Identify which cell holds the provided text, then report its (X, Y) central coordinate. 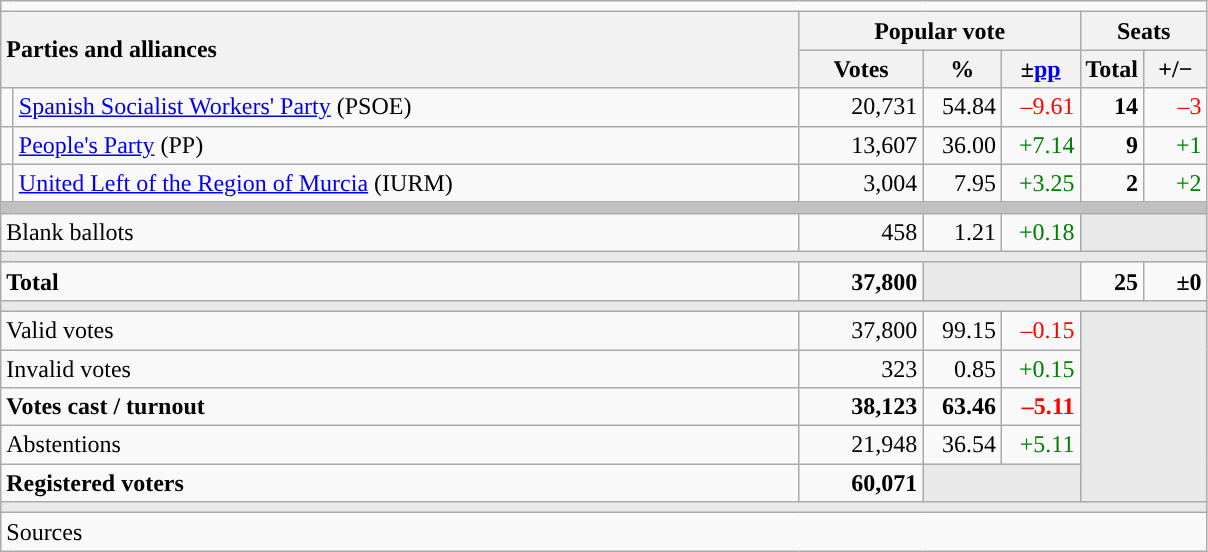
+3.25 (1040, 183)
1.21 (962, 232)
Invalid votes (400, 369)
±0 (1176, 281)
Abstentions (400, 445)
Sources (604, 532)
2 (1112, 183)
–5.11 (1040, 407)
Registered voters (400, 483)
+/− (1176, 69)
+7.14 (1040, 145)
Parties and alliances (400, 50)
36.00 (962, 145)
13,607 (861, 145)
3,004 (861, 183)
+0.15 (1040, 369)
–3 (1176, 107)
+1 (1176, 145)
99.15 (962, 330)
Votes (861, 69)
323 (861, 369)
38,123 (861, 407)
–0.15 (1040, 330)
458 (861, 232)
14 (1112, 107)
63.46 (962, 407)
7.95 (962, 183)
54.84 (962, 107)
21,948 (861, 445)
United Left of the Region of Murcia (IURM) (406, 183)
Seats (1144, 31)
60,071 (861, 483)
Blank ballots (400, 232)
–9.61 (1040, 107)
20,731 (861, 107)
0.85 (962, 369)
±pp (1040, 69)
Spanish Socialist Workers' Party (PSOE) (406, 107)
+0.18 (1040, 232)
% (962, 69)
Votes cast / turnout (400, 407)
25 (1112, 281)
People's Party (PP) (406, 145)
Valid votes (400, 330)
9 (1112, 145)
36.54 (962, 445)
+5.11 (1040, 445)
+2 (1176, 183)
Popular vote (940, 31)
